From the cell containing the given text, extract its center point as [X, Y] coordinate. 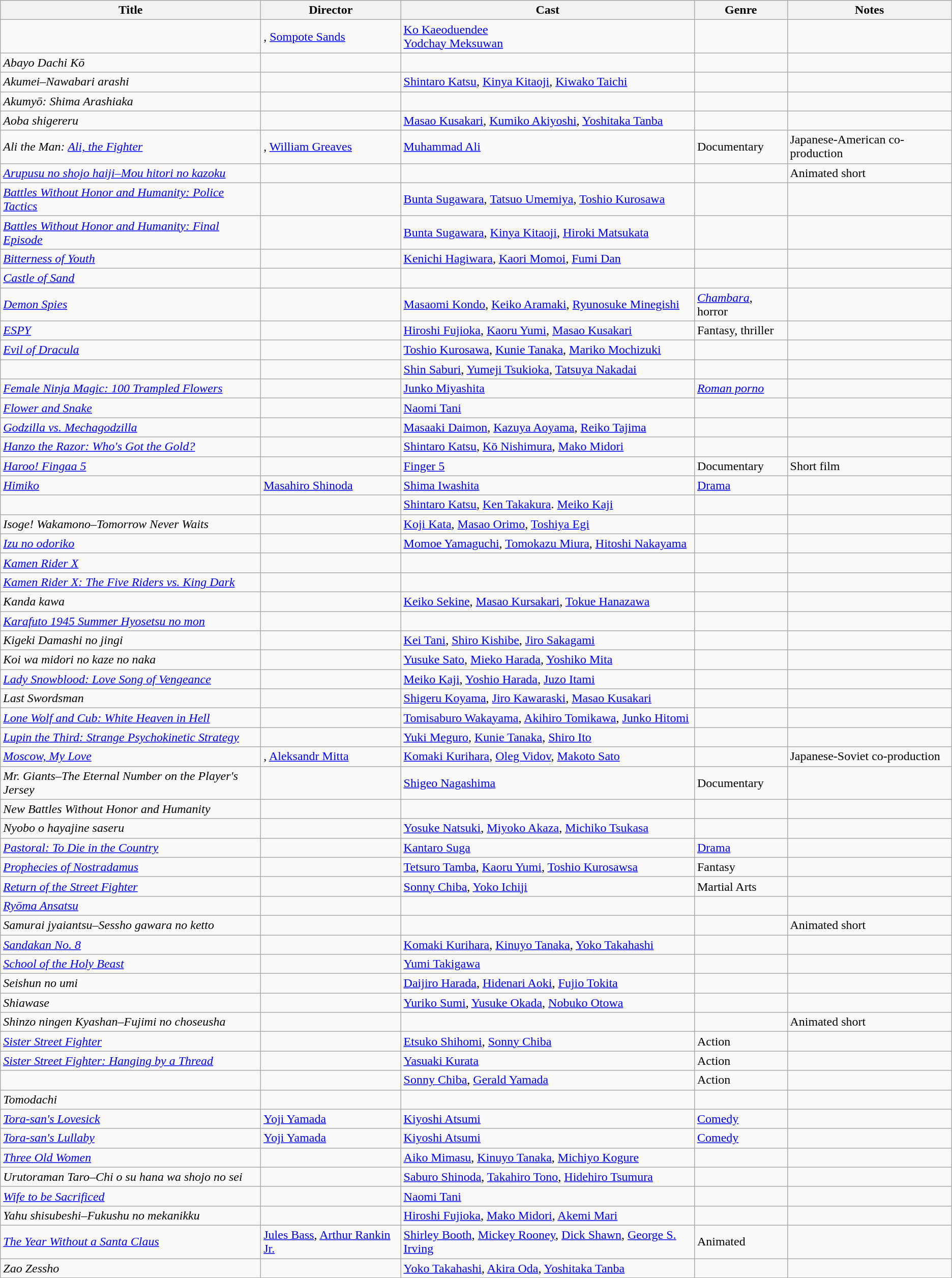
Demon Spies [131, 304]
Return of the Street Fighter [131, 886]
Kenichi Hagiwara, Kaori Momoi, Fumi Dan [547, 258]
Genre [740, 10]
Ryōma Ansatsu [131, 906]
Zao Zessho [131, 1268]
Flower and Snake [131, 408]
Meiko Kaji, Yoshio Harada, Juzo Itami [547, 679]
Battles Without Honor and Humanity: Police Tactics [131, 199]
Prophecies of Nostradamus [131, 867]
Koji Kata, Masao Orimo, Toshiya Egi [547, 524]
Cast [547, 10]
Fantasy, thriller [740, 331]
Haroo! Fingaa 5 [131, 466]
Masao Kusakari, Kumiko Akiyoshi, Yoshitaka Tanba [547, 121]
Sandakan No. 8 [131, 945]
ESPY [131, 331]
Hiroshi Fujioka, Kaoru Yumi, Masao Kusakari [547, 331]
Shintaro Katsu, Kō Nishimura, Mako Midori [547, 447]
Sonny Chiba, Yoko Ichiji [547, 886]
Shin Saburi, Yumeji Tsukioka, Tatsuya Nakadai [547, 369]
Chambara, horror [740, 304]
Notes [870, 10]
Tora-san's Lullaby [131, 1138]
Kei Tani, Shiro Kishibe, Jiro Sakagami [547, 641]
Kanda kawa [131, 601]
Shinzo ningen Kyashan–Fujimi no choseusha [131, 1022]
New Battles Without Honor and Humanity [131, 809]
Title [131, 10]
Lupin the Third: Strange Psychokinetic Strategy [131, 737]
Urutoraman Taro–Chi o su hana wa shojo no sei [131, 1177]
Tomodachi [131, 1099]
Yuki Meguro, Kunie Tanaka, Shiro Ito [547, 737]
Animated [740, 1241]
Kantaro Suga [547, 848]
Yasuaki Kurata [547, 1061]
Director [331, 10]
, Sompote Sands [331, 37]
Aoba shigereru [131, 121]
Shigeo Nagashima [547, 782]
Bunta Sugawara, Tatsuo Umemiya, Toshio Kurosawa [547, 199]
Ali the Man: Ali, the Fighter [131, 147]
Daijiro Harada, Hidenari Aoki, Fujio Tokita [547, 983]
Samurai jyaiantsu–Sessho gawara no ketto [131, 925]
Yumi Takigawa [547, 964]
Sonny Chiba, Gerald Yamada [547, 1080]
Three Old Women [131, 1157]
Shintaro Katsu, Ken Takakura. Meiko Kaji [547, 505]
Ko KaeoduendeeYodchay Meksuwan [547, 37]
Masahiro Shinoda [331, 485]
Short film [870, 466]
Bitterness of Youth [131, 258]
Shirley Booth, Mickey Rooney, Dick Shawn, George S. Irving [547, 1241]
Last Swordsman [131, 699]
Yuriko Sumi, Yusuke Okada, Nobuko Otowa [547, 1003]
Yosuke Natsuki, Miyoko Akaza, Michiko Tsukasa [547, 828]
Kamen Rider X: The Five Riders vs. King Dark [131, 582]
Masaaki Daimon, Kazuya Aoyama, Reiko Tajima [547, 427]
Shiawase [131, 1003]
Tora-san's Lovesick [131, 1119]
Keiko Sekine, Masao Kursakari, Tokue Hanazawa [547, 601]
Jules Bass, Arthur Rankin Jr. [331, 1241]
Koi wa midori no kaze no naka [131, 660]
Roman porno [740, 389]
Masaomi Kondo, Keiko Aramaki, Ryunosuke Minegishi [547, 304]
Pastoral: To Die in the Country [131, 848]
Tomisaburo Wakayama, Akihiro Tomikawa, Junko Hitomi [547, 718]
Godzilla vs. Mechagodzilla [131, 427]
Izu no odoriko [131, 543]
Kamen Rider X [131, 563]
Komaki Kurihara, Kinuyo Tanaka, Yoko Takahashi [547, 945]
Saburo Shinoda, Takahiro Tono, Hidehiro Tsumura [547, 1177]
Castle of Sand [131, 278]
Mr. Giants–The Eternal Number on the Player's Jersey [131, 782]
Kigeki Damashi no jingi [131, 641]
Bunta Sugawara, Kinya Kitaoji, Hiroki Matsukata [547, 232]
Lone Wolf and Cub: White Heaven in Hell [131, 718]
Muhammad Ali [547, 147]
Hanzo the Razor: Who's Got the Gold? [131, 447]
Sister Street Fighter: Hanging by a Thread [131, 1061]
Akumyō: Shima Arashiaka [131, 101]
Arupusu no shojo haiji–Mou hitori no kazoku [131, 173]
Japanese-Soviet co-production [870, 757]
Lady Snowblood: Love Song of Vengeance [131, 679]
Japanese-American co-production [870, 147]
Nyobo o hayajine saseru [131, 828]
Female Ninja Magic: 100 Trampled Flowers [131, 389]
Finger 5 [547, 466]
Etsuko Shihomi, Sonny Chiba [547, 1041]
School of the Holy Beast [131, 964]
The Year Without a Santa Claus [131, 1241]
Yusuke Sato, Mieko Harada, Yoshiko Mita [547, 660]
Momoe Yamaguchi, Tomokazu Miura, Hitoshi Nakayama [547, 543]
Martial Arts [740, 886]
Akumei–Nawabari arashi [131, 82]
Abayo Dachi Kō [131, 63]
Shima Iwashita [547, 485]
Himiko [131, 485]
Wife to be Sacrificed [131, 1196]
Junko Miyashita [547, 389]
Karafuto 1945 Summer Hyosetsu no mon [131, 621]
Yoko Takahashi, Akira Oda, Yoshitaka Tanba [547, 1268]
, Aleksandr Mitta [331, 757]
Toshio Kurosawa, Kunie Tanaka, Mariko Mochizuki [547, 350]
Fantasy [740, 867]
Evil of Dracula [131, 350]
Shintaro Katsu, Kinya Kitaoji, Kiwako Taichi [547, 82]
Battles Without Honor and Humanity: Final Episode [131, 232]
Sister Street Fighter [131, 1041]
Seishun no umi [131, 983]
Moscow, My Love [131, 757]
Aiko Mimasu, Kinuyo Tanaka, Michiyo Kogure [547, 1157]
Isoge! Wakamono–Tomorrow Never Waits [131, 524]
Hiroshi Fujioka, Mako Midori, Akemi Mari [547, 1215]
, William Greaves [331, 147]
Shigeru Koyama, Jiro Kawaraski, Masao Kusakari [547, 699]
Yahu shisubeshi–Fukushu no mekanikku [131, 1215]
Komaki Kurihara, Oleg Vidov, Makoto Sato [547, 757]
Tetsuro Tamba, Kaoru Yumi, Toshio Kurosawsa [547, 867]
